Identify which cell holds the provided text, then report its [X, Y] central coordinate. 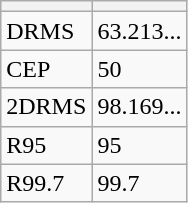
63.213... [140, 31]
95 [140, 145]
98.169... [140, 107]
R95 [46, 145]
R99.7 [46, 183]
99.7 [140, 183]
2DRMS [46, 107]
DRMS [46, 31]
CEP [46, 69]
50 [140, 69]
